From the cell containing the given text, extract its center point as [x, y] coordinate. 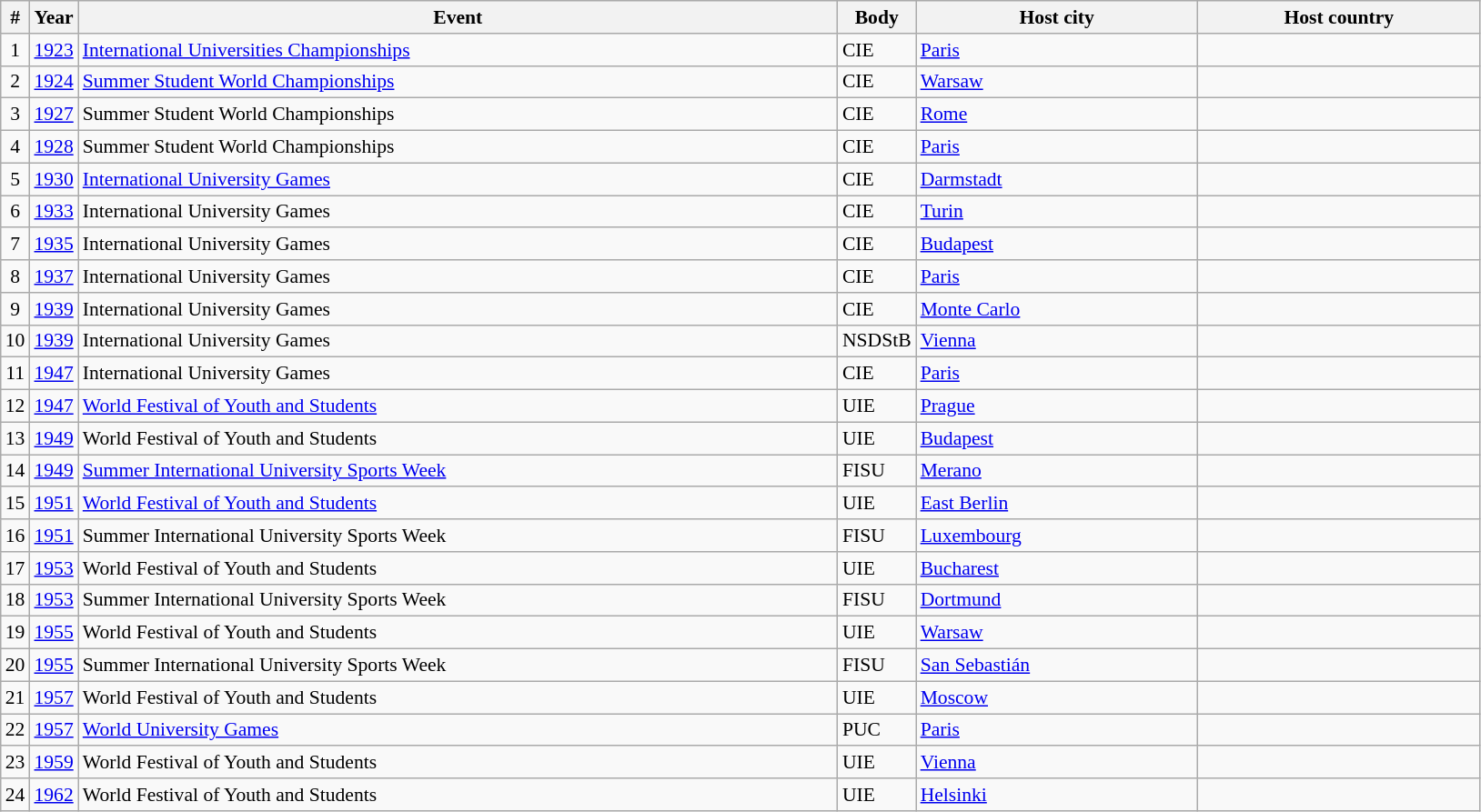
16 [15, 536]
4 [15, 147]
17 [15, 568]
24 [15, 795]
11 [15, 374]
Monte Carlo [1057, 309]
East Berlin [1057, 504]
14 [15, 471]
NSDStB [877, 341]
World University Games [458, 730]
18 [15, 600]
Turin [1057, 212]
# [15, 17]
Year [53, 17]
PUC [877, 730]
Prague [1057, 406]
13 [15, 438]
1962 [53, 795]
Bucharest [1057, 568]
International Universities Championships [458, 50]
Rome [1057, 115]
20 [15, 666]
1924 [53, 82]
12 [15, 406]
15 [15, 504]
1927 [53, 115]
Body [877, 17]
1935 [53, 245]
Darmstadt [1057, 179]
Moscow [1057, 697]
1923 [53, 50]
19 [15, 633]
5 [15, 179]
Dortmund [1057, 600]
San Sebastián [1057, 666]
1937 [53, 276]
6 [15, 212]
Event [458, 17]
8 [15, 276]
1959 [53, 763]
10 [15, 341]
2 [15, 82]
9 [15, 309]
21 [15, 697]
3 [15, 115]
22 [15, 730]
Host city [1057, 17]
1928 [53, 147]
Host country [1339, 17]
1930 [53, 179]
Helsinki [1057, 795]
Luxembourg [1057, 536]
1 [15, 50]
23 [15, 763]
Merano [1057, 471]
7 [15, 245]
1933 [53, 212]
